Extract the (x, y) coordinate from the center of the cell holding the provided text.  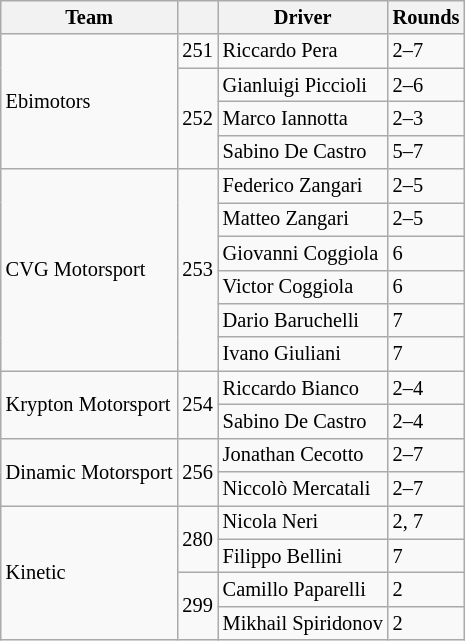
Matteo Zangari (303, 219)
Riccardo Bianco (303, 388)
Dinamic Motorsport (90, 472)
256 (197, 472)
252 (197, 118)
5–7 (426, 152)
2, 7 (426, 522)
Victor Coggiola (303, 287)
2–3 (426, 118)
280 (197, 538)
Driver (303, 17)
Kinetic (90, 572)
2–6 (426, 85)
Camillo Paparelli (303, 589)
Marco Iannotta (303, 118)
254 (197, 404)
Dario Baruchelli (303, 320)
251 (197, 51)
CVG Motorsport (90, 270)
Team (90, 17)
Krypton Motorsport (90, 404)
Giovanni Coggiola (303, 253)
Rounds (426, 17)
Nicola Neri (303, 522)
Gianluigi Piccioli (303, 85)
Niccolò Mercatali (303, 489)
Ebimotors (90, 102)
253 (197, 270)
Ivano Giuliani (303, 354)
Jonathan Cecotto (303, 455)
299 (197, 606)
Mikhail Spiridonov (303, 623)
Filippo Bellini (303, 556)
Federico Zangari (303, 186)
Riccardo Pera (303, 51)
